Return [x, y] of the center of cell containing provided text 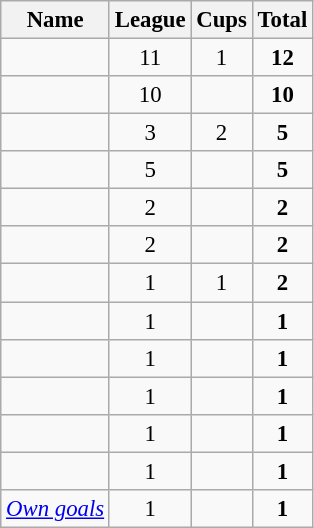
Total [282, 20]
Cups [222, 20]
12 [282, 58]
3 [150, 133]
11 [150, 58]
League [150, 20]
Own goals [56, 509]
Name [56, 20]
